Search for the cell housing the specified text and yield its [X, Y] center coordinate. 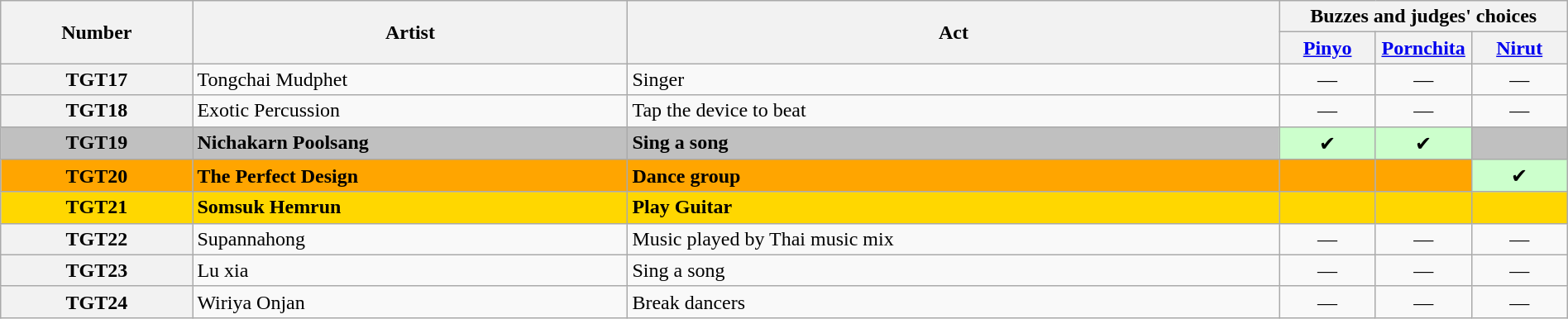
Pornchita [1423, 48]
The Perfect Design [410, 176]
Nichakarn Poolsang [410, 143]
TGT22 [97, 239]
Pinyo [1327, 48]
Play Guitar [954, 207]
Lu xia [410, 270]
Music played by Thai music mix [954, 239]
Somsuk Hemrun [410, 207]
Wiriya Onjan [410, 302]
Tap the device to beat [954, 111]
Dance group [954, 176]
Artist [410, 32]
Supannahong [410, 239]
TGT20 [97, 176]
Break dancers [954, 302]
TGT18 [97, 111]
TGT21 [97, 207]
Buzzes and judges' choices [1423, 17]
TGT19 [97, 143]
Singer [954, 79]
TGT17 [97, 79]
TGT23 [97, 270]
Exotic Percussion [410, 111]
Number [97, 32]
Tongchai Mudphet [410, 79]
Act [954, 32]
Nirut [1519, 48]
TGT24 [97, 302]
